Find where the given text appears and provide that cell's center as (X, Y) coordinate. 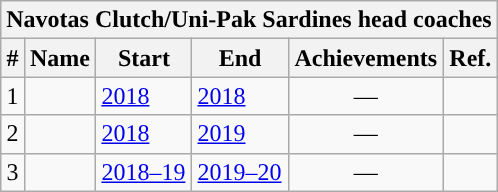
Achievements (366, 58)
Name (60, 58)
2019–20 (240, 172)
2 (12, 134)
# (12, 58)
Navotas Clutch/Uni-Pak Sardines head coaches (249, 20)
2018–19 (144, 172)
Ref. (470, 58)
End (240, 58)
2019 (240, 134)
1 (12, 96)
3 (12, 172)
Start (144, 58)
